For the text-containing cell, return its midpoint in [X, Y] coordinate format. 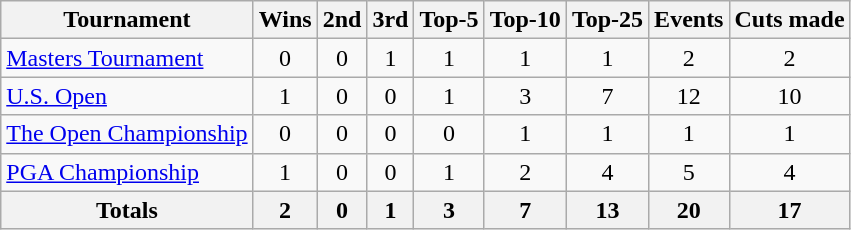
2nd [342, 20]
3rd [390, 20]
Top-5 [449, 20]
Tournament [127, 20]
10 [790, 96]
Top-25 [607, 20]
PGA Championship [127, 172]
Cuts made [790, 20]
Totals [127, 210]
U.S. Open [127, 96]
Masters Tournament [127, 58]
Events [689, 20]
17 [790, 210]
13 [607, 210]
12 [689, 96]
Top-10 [525, 20]
The Open Championship [127, 134]
5 [689, 172]
20 [689, 210]
Wins [285, 20]
